Extract the (X, Y) coordinate from the center of the cell holding the provided text.  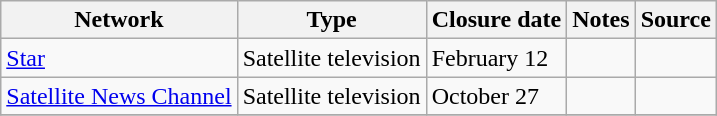
Star (119, 58)
Type (332, 20)
Network (119, 20)
Source (676, 20)
October 27 (496, 96)
February 12 (496, 58)
Satellite News Channel (119, 96)
Closure date (496, 20)
Notes (601, 20)
